From the cell containing the given text, extract its center point as (x, y) coordinate. 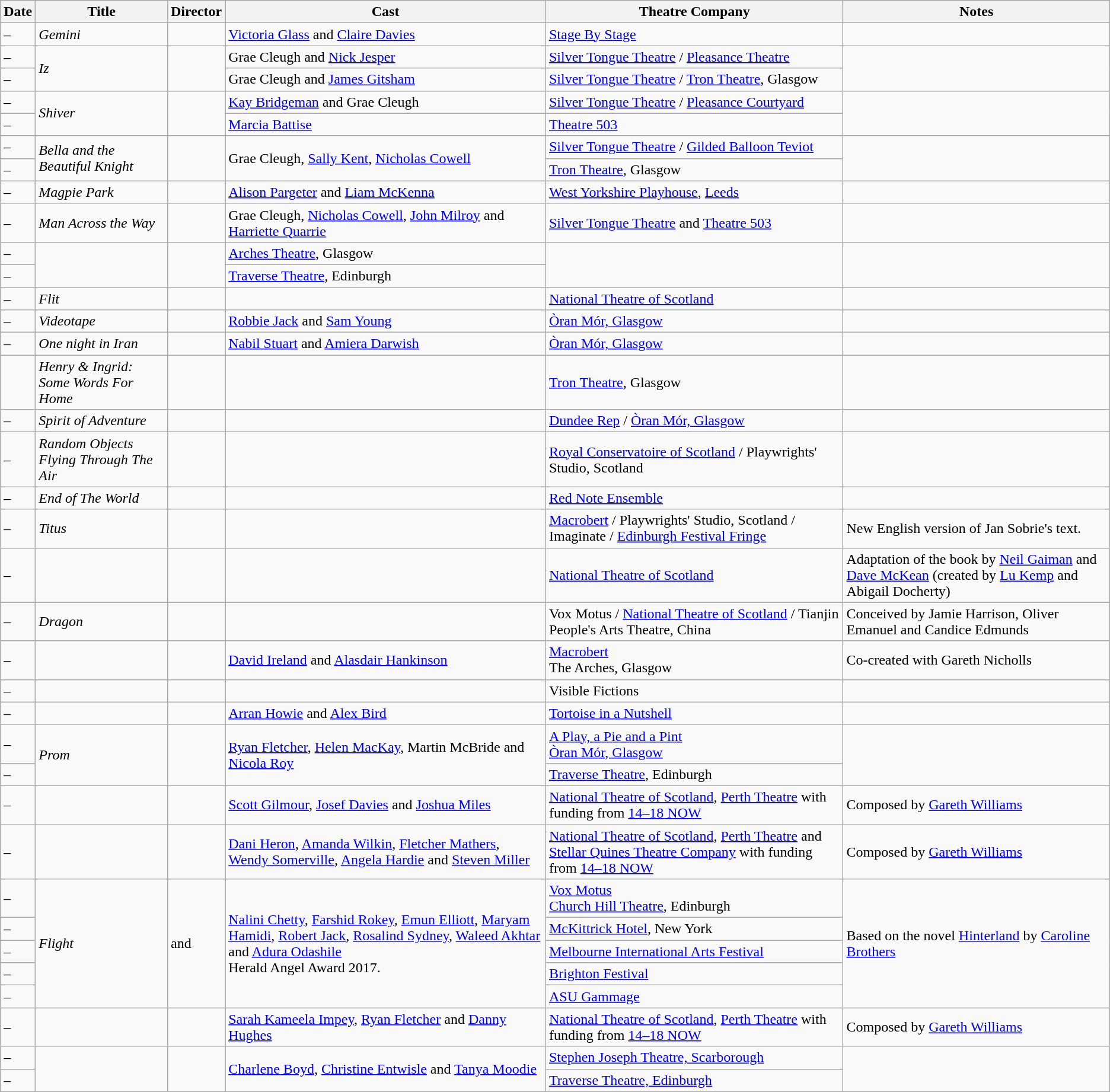
Melbourne International Arts Festival (694, 951)
Visible Fictions (694, 691)
Macrobert / Playwrights' Studio, Scotland / Imaginate / Edinburgh Festival Fringe (694, 529)
Grae Cleugh and James Gitsham (385, 79)
Grae Cleugh, Nicholas Cowell, John Milroy and Harriette Quarrie (385, 223)
West Yorkshire Playhouse, Leeds (694, 192)
Ryan Fletcher, Helen MacKay, Martin McBride and Nicola Roy (385, 755)
A Play, a Pie and a PintÒran Mór, Glasgow (694, 743)
Red Note Ensemble (694, 498)
Prom (102, 755)
Bella and the Beautiful Knight (102, 158)
Charlene Boyd, Christine Entwisle and Tanya Moodie (385, 1069)
Random Objects Flying Through The Air (102, 459)
Theatre Company (694, 12)
Silver Tongue Theatre / Gilded Balloon Teviot (694, 147)
Cast (385, 12)
Grae Cleugh and Nick Jesper (385, 57)
Title (102, 12)
Tortoise in a Nutshell (694, 713)
Gemini (102, 34)
Dragon (102, 621)
Based on the novel Hinterland by Caroline Brothers (976, 944)
ASU Gammage (694, 997)
Vox Motus / National Theatre of Scotland / Tianjin People's Arts Theatre, China (694, 621)
David Ireland and Alasdair Hankinson (385, 660)
Director (196, 12)
Dani Heron, Amanda Wilkin, Fletcher Mathers, Wendy Somerville, Angela Hardie and Steven Miller (385, 851)
Silver Tongue Theatre / Pleasance Theatre (694, 57)
Robbie Jack and Sam Young (385, 321)
Shiver (102, 113)
Victoria Glass and Claire Davies (385, 34)
Man Across the Way (102, 223)
Vox MotusChurch Hill Theatre, Edinburgh (694, 899)
Date (18, 12)
MacrobertThe Arches, Glasgow (694, 660)
Nalini Chetty, Farshid Rokey, Emun Elliott, Maryam Hamidi, Robert Jack, Rosalind Sydney, Waleed Akhtar and Adura OdashileHerald Angel Award 2017. (385, 944)
Videotape (102, 321)
Flight (102, 944)
Iz (102, 68)
End of The World (102, 498)
Conceived by Jamie Harrison, Oliver Emanuel and Candice Edmunds (976, 621)
Spirit of Adventure (102, 421)
Stephen Joseph Theatre, Scarborough (694, 1058)
Henry & Ingrid: Some Words For Home (102, 382)
Brighton Festival (694, 974)
Scott Gilmour, Josef Davies and Joshua Miles (385, 805)
Notes (976, 12)
Nabil Stuart and Amiera Darwish (385, 344)
Silver Tongue Theatre / Pleasance Courtyard (694, 102)
Arran Howie and Alex Bird (385, 713)
Arches Theatre, Glasgow (385, 253)
Flit (102, 298)
Co-created with Gareth Nicholls (976, 660)
Stage By Stage (694, 34)
Grae Cleugh, Sally Kent, Nicholas Cowell (385, 158)
Silver Tongue Theatre and Theatre 503 (694, 223)
Marcia Battise (385, 124)
Adaptation of the book by Neil Gaiman and Dave McKean (created by Lu Kemp and Abigail Docherty) (976, 575)
Dundee Rep / Òran Mór, Glasgow (694, 421)
Magpie Park (102, 192)
Sarah Kameela Impey, Ryan Fletcher and Danny Hughes (385, 1027)
Theatre 503 (694, 124)
Alison Pargeter and Liam McKenna (385, 192)
National Theatre of Scotland, Perth Theatre and Stellar Quines Theatre Company with funding from 14–18 NOW (694, 851)
Titus (102, 529)
New English version of Jan Sobrie's text. (976, 529)
Silver Tongue Theatre / Tron Theatre, Glasgow (694, 79)
Kay Bridgeman and Grae Cleugh (385, 102)
and (196, 944)
One night in Iran (102, 344)
McKittrick Hotel, New York (694, 929)
Royal Conservatoire of Scotland / Playwrights' Studio, Scotland (694, 459)
